Return the [X, Y] coordinate for the center point of the cell that contains the specified text.  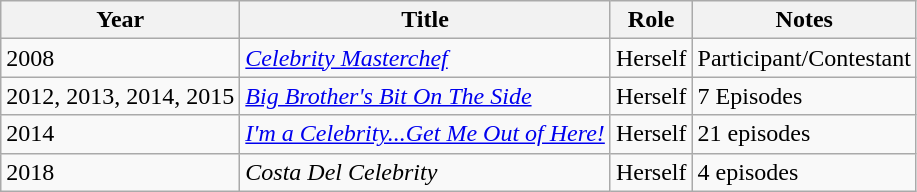
4 episodes [804, 172]
Big Brother's Bit On The Side [426, 96]
2014 [120, 134]
Participant/Contestant [804, 58]
2012, 2013, 2014, 2015 [120, 96]
Costa Del Celebrity [426, 172]
Year [120, 20]
Notes [804, 20]
2018 [120, 172]
2008 [120, 58]
7 Episodes [804, 96]
21 episodes [804, 134]
Title [426, 20]
I'm a Celebrity...Get Me Out of Here! [426, 134]
Celebrity Masterchef [426, 58]
Role [651, 20]
